Provide the [x, y] coordinate of the cell's center where the given text is located.  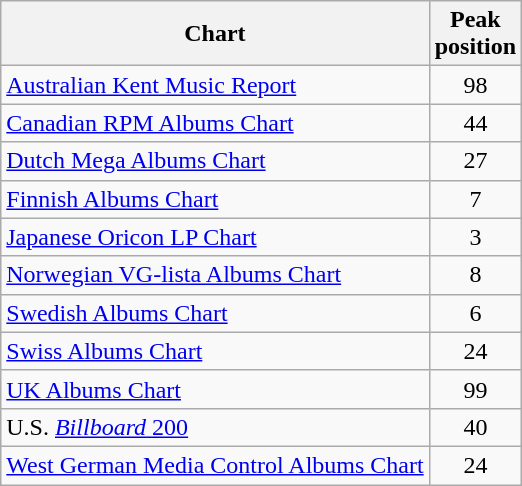
98 [475, 85]
Australian Kent Music Report [215, 85]
Dutch Mega Albums Chart [215, 161]
6 [475, 313]
Finnish Albums Chart [215, 199]
Swedish Albums Chart [215, 313]
UK Albums Chart [215, 389]
40 [475, 427]
U.S. Billboard 200 [215, 427]
Chart [215, 34]
99 [475, 389]
Peakposition [475, 34]
27 [475, 161]
West German Media Control Albums Chart [215, 465]
7 [475, 199]
Norwegian VG-lista Albums Chart [215, 275]
Swiss Albums Chart [215, 351]
Japanese Oricon LP Chart [215, 237]
Canadian RPM Albums Chart [215, 123]
44 [475, 123]
8 [475, 275]
3 [475, 237]
